Scan for the cell matching the given text and deliver its (X, Y) coordinate at center. 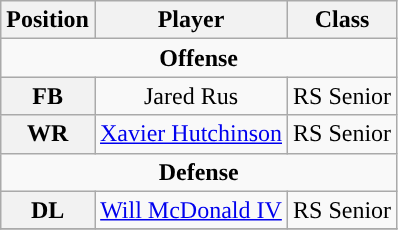
Will McDonald IV (190, 210)
Defense (199, 172)
DL (48, 210)
Class (342, 20)
Player (190, 20)
Position (48, 20)
Jared Rus (190, 96)
Xavier Hutchinson (190, 134)
WR (48, 134)
FB (48, 96)
Offense (199, 58)
